Identify which cell holds the provided text, then report its (X, Y) central coordinate. 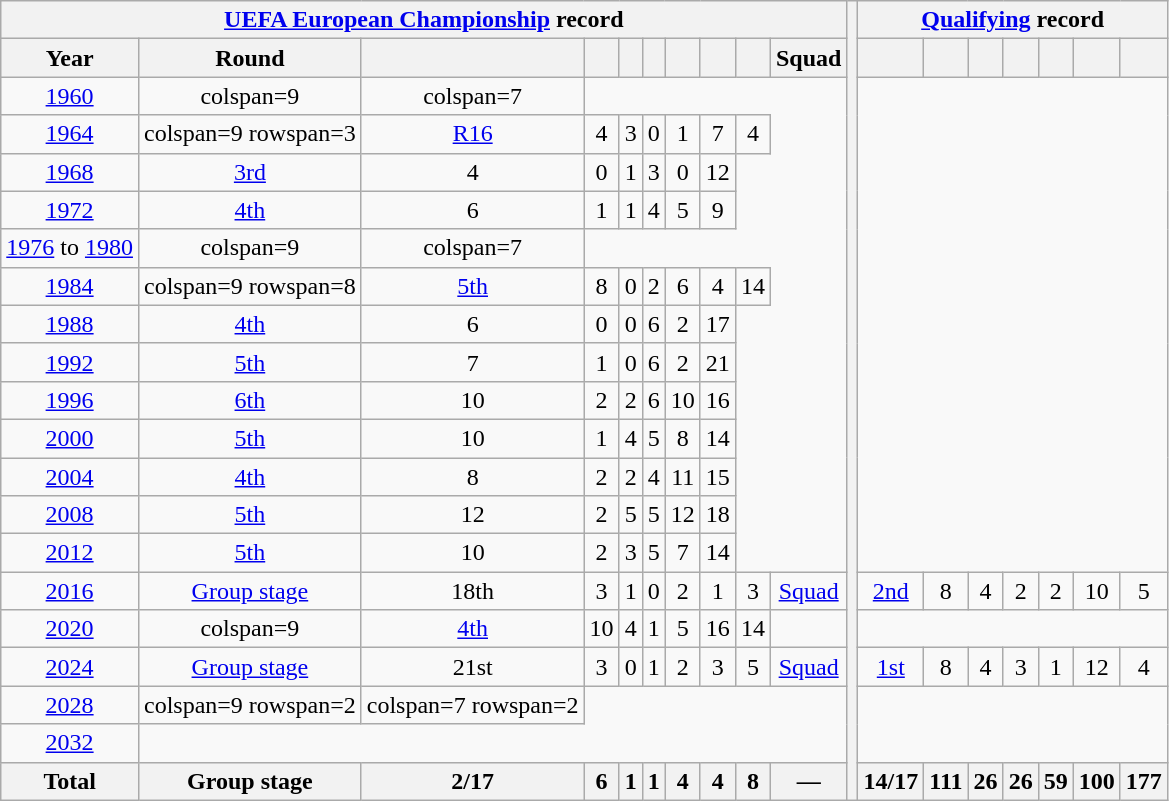
Qualifying record (1012, 20)
2024 (70, 667)
15 (718, 477)
1988 (70, 324)
1996 (70, 400)
1984 (70, 286)
2nd (891, 591)
2012 (70, 553)
2000 (70, 438)
— (808, 781)
3rd (250, 172)
1992 (70, 362)
2020 (70, 629)
18th (472, 591)
1st (891, 667)
100 (1096, 781)
59 (1056, 781)
colspan=9 rowspan=3 (250, 134)
21 (718, 362)
2008 (70, 515)
colspan=7 rowspan=2 (472, 705)
2032 (70, 743)
R16 (472, 134)
177 (1144, 781)
21st (472, 667)
2004 (70, 477)
1964 (70, 134)
111 (946, 781)
1972 (70, 210)
colspan=9 rowspan=2 (250, 705)
Year (70, 58)
Total (70, 781)
1960 (70, 96)
14/17 (891, 781)
18 (718, 515)
1968 (70, 172)
1976 to 1980 (70, 248)
2/17 (472, 781)
Round (250, 58)
UEFA European Championship record (424, 20)
17 (718, 324)
9 (718, 210)
2028 (70, 705)
11 (682, 477)
2016 (70, 591)
6th (250, 400)
colspan=9 rowspan=8 (250, 286)
